Determine the (x, y) coordinate at the center of the cell enclosing the given text.  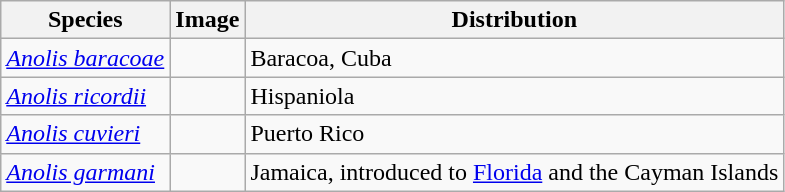
Hispaniola (514, 96)
Distribution (514, 20)
Baracoa, Cuba (514, 58)
Species (86, 20)
Jamaica, introduced to Florida and the Cayman Islands (514, 172)
Anolis ricordii (86, 96)
Anolis cuvieri (86, 134)
Anolis baracoae (86, 58)
Anolis garmani (86, 172)
Puerto Rico (514, 134)
Image (208, 20)
